Identify which cell holds the provided text, then report its (X, Y) central coordinate. 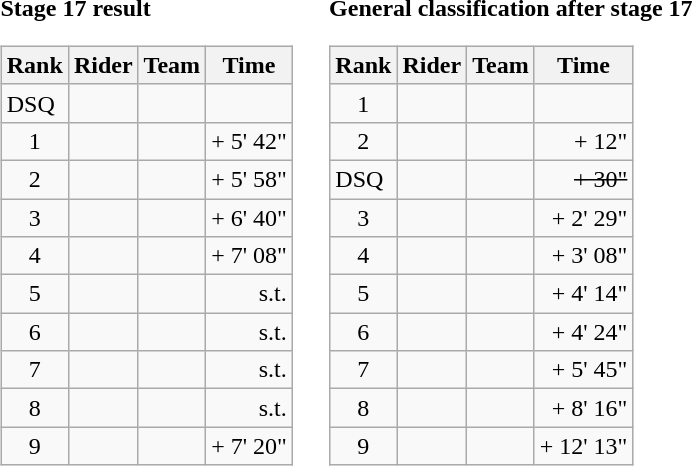
+ 12" (584, 141)
+ 6' 40" (250, 217)
+ 2' 29" (584, 217)
+ 7' 20" (250, 446)
+ 5' 58" (250, 179)
+ 7' 08" (250, 256)
+ 5' 42" (250, 141)
+ 8' 16" (584, 408)
+ 4' 24" (584, 332)
+ 12' 13" (584, 446)
+ 3' 08" (584, 256)
+ 5' 45" (584, 370)
+ 30" (584, 179)
+ 4' 14" (584, 294)
